Return [X, Y] of the center of cell containing provided text 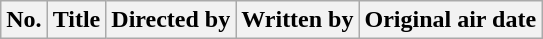
Directed by [171, 20]
Original air date [450, 20]
Title [76, 20]
Written by [298, 20]
No. [24, 20]
